Return (X, Y) of the center of cell containing provided text 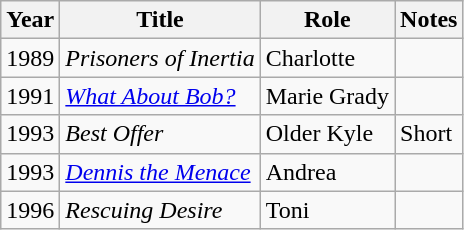
Marie Grady (327, 96)
Andrea (327, 172)
Dennis the Menace (160, 172)
Toni (327, 210)
Best Offer (160, 134)
Short (429, 134)
Prisoners of Inertia (160, 58)
Title (160, 20)
Notes (429, 20)
1996 (30, 210)
Year (30, 20)
Older Kyle (327, 134)
1991 (30, 96)
Charlotte (327, 58)
Role (327, 20)
Rescuing Desire (160, 210)
1989 (30, 58)
What About Bob? (160, 96)
